Pinpoint the cell where the given text exists, returning its [X, Y] midpoint coordinate. 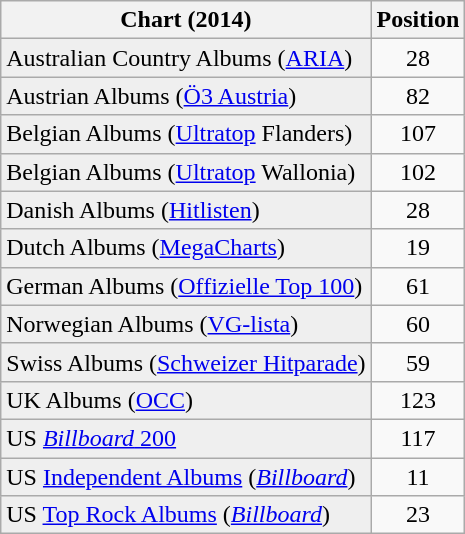
Belgian Albums (Ultratop Flanders) [186, 134]
Belgian Albums (Ultratop Wallonia) [186, 172]
Australian Country Albums (ARIA) [186, 58]
Swiss Albums (Schweizer Hitparade) [186, 362]
123 [418, 400]
Chart (2014) [186, 20]
107 [418, 134]
Danish Albums (Hitlisten) [186, 210]
11 [418, 477]
61 [418, 286]
US Top Rock Albums (Billboard) [186, 515]
19 [418, 248]
Norwegian Albums (VG-lista) [186, 324]
117 [418, 438]
US Billboard 200 [186, 438]
102 [418, 172]
Dutch Albums (MegaCharts) [186, 248]
59 [418, 362]
Position [418, 20]
UK Albums (OCC) [186, 400]
Austrian Albums (Ö3 Austria) [186, 96]
60 [418, 324]
German Albums (Offizielle Top 100) [186, 286]
US Independent Albums (Billboard) [186, 477]
82 [418, 96]
23 [418, 515]
